Pinpoint the cell where the given text exists, returning its (X, Y) midpoint coordinate. 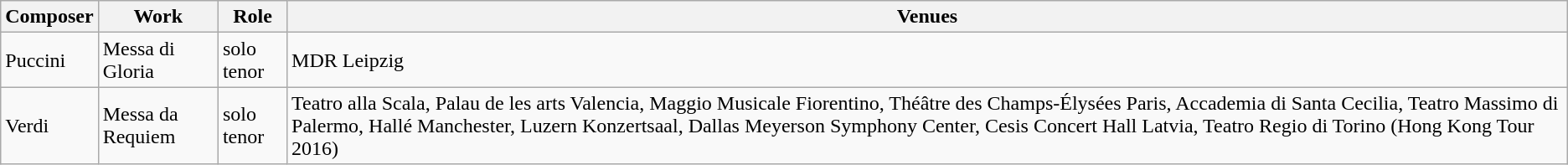
Role (252, 17)
Composer (49, 17)
Venues (928, 17)
Messa da Requiem (157, 126)
Puccini (49, 60)
Verdi (49, 126)
MDR Leipzig (928, 60)
Messa di Gloria (157, 60)
Work (157, 17)
